Scan for the cell matching the given text and deliver its [x, y] coordinate at center. 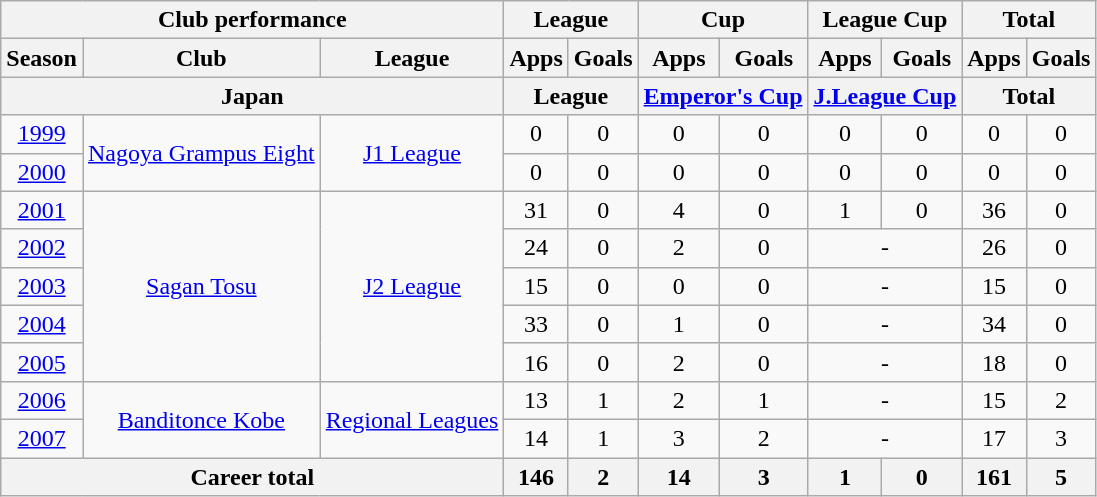
J.League Cup [885, 96]
13 [536, 400]
2005 [42, 362]
24 [536, 248]
2006 [42, 400]
Japan [252, 96]
4 [679, 210]
Emperor's Cup [723, 96]
Sagan Tosu [201, 286]
16 [536, 362]
33 [536, 324]
League Cup [885, 20]
2002 [42, 248]
Cup [723, 20]
1999 [42, 134]
Club performance [252, 20]
Season [42, 58]
161 [994, 477]
2007 [42, 438]
Regional Leagues [412, 419]
34 [994, 324]
17 [994, 438]
Club [201, 58]
J2 League [412, 286]
J1 League [412, 153]
Banditonce Kobe [201, 419]
2000 [42, 172]
2004 [42, 324]
Nagoya Grampus Eight [201, 153]
2003 [42, 286]
146 [536, 477]
5 [1061, 477]
Career total [252, 477]
26 [994, 248]
2001 [42, 210]
31 [536, 210]
18 [994, 362]
36 [994, 210]
